Scan for the cell matching the given text and deliver its (X, Y) coordinate at center. 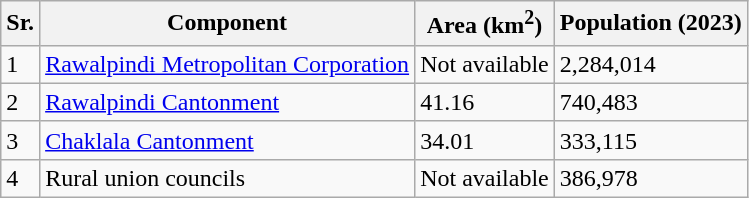
740,483 (650, 102)
333,115 (650, 140)
1 (20, 64)
Rural union councils (228, 178)
Chaklala Cantonment (228, 140)
4 (20, 178)
Sr. (20, 24)
2 (20, 102)
Population (2023) (650, 24)
2,284,014 (650, 64)
Rawalpindi Metropolitan Corporation (228, 64)
34.01 (485, 140)
Rawalpindi Cantonment (228, 102)
Component (228, 24)
Area (km2) (485, 24)
41.16 (485, 102)
386,978 (650, 178)
3 (20, 140)
